From the cell containing the given text, extract its center point as [x, y] coordinate. 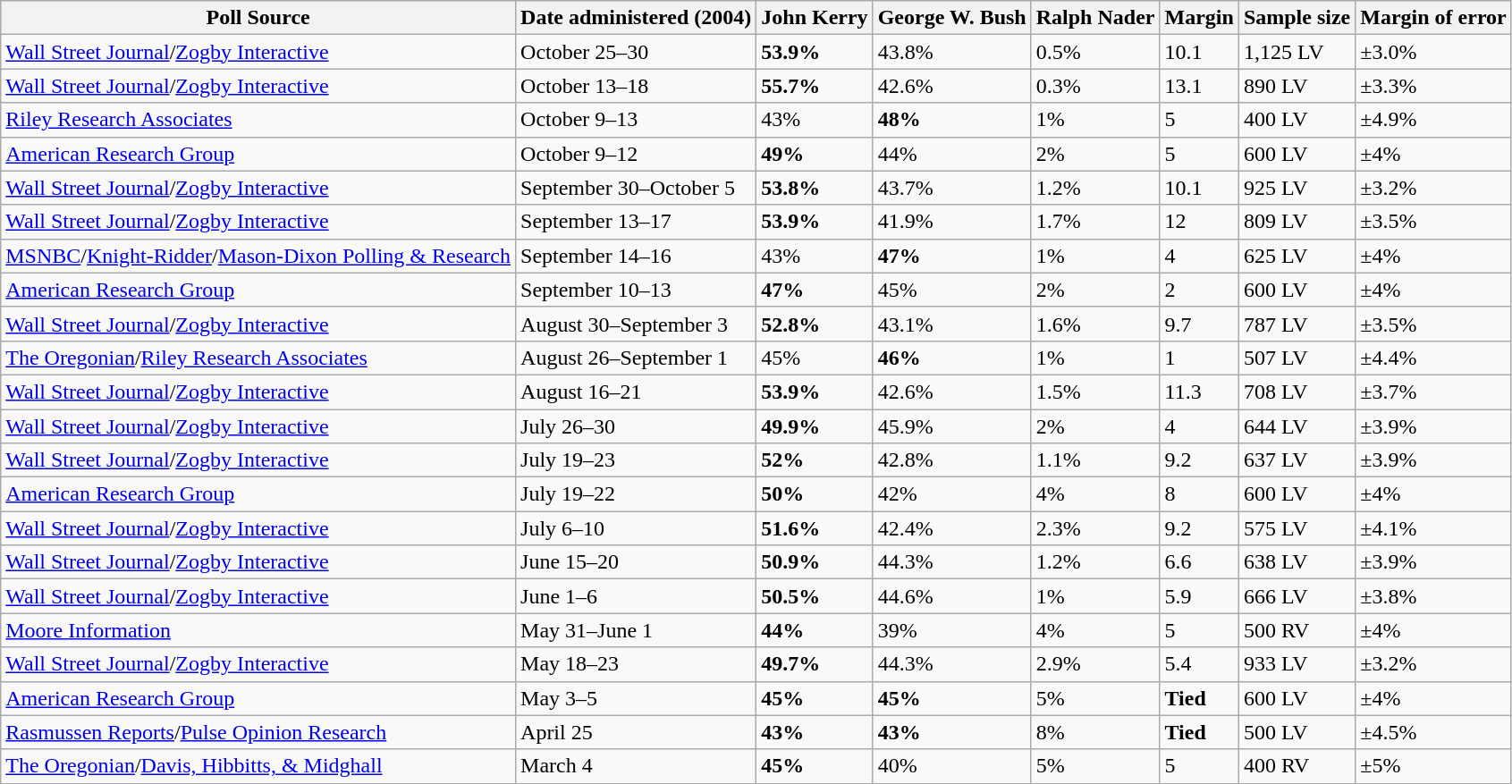
638 LV [1297, 562]
5.9 [1199, 596]
June 15–20 [637, 562]
40% [951, 766]
±4.1% [1434, 528]
Riley Research Associates [258, 120]
October 9–12 [637, 154]
July 19–23 [637, 460]
Poll Source [258, 18]
637 LV [1297, 460]
September 14–16 [637, 256]
1,125 LV [1297, 52]
±4.4% [1434, 358]
Ralph Nader [1095, 18]
June 1–6 [637, 596]
9.7 [1199, 324]
48% [951, 120]
45.9% [951, 426]
11.3 [1199, 392]
The Oregonian/Davis, Hibbitts, & Midghall [258, 766]
49% [815, 154]
787 LV [1297, 324]
666 LV [1297, 596]
12 [1199, 222]
50.5% [815, 596]
July 6–10 [637, 528]
May 31–June 1 [637, 630]
575 LV [1297, 528]
43.8% [951, 52]
±4.9% [1434, 120]
53.8% [815, 188]
2.3% [1095, 528]
500 RV [1297, 630]
0.5% [1095, 52]
George W. Bush [951, 18]
1.7% [1095, 222]
625 LV [1297, 256]
1.1% [1095, 460]
708 LV [1297, 392]
August 26–September 1 [637, 358]
8% [1095, 732]
August 30–September 3 [637, 324]
Margin of error [1434, 18]
MSNBC/Knight-Ridder/Mason-Dixon Polling & Research [258, 256]
50% [815, 494]
May 3–5 [637, 698]
2 [1199, 290]
50.9% [815, 562]
Date administered (2004) [637, 18]
400 LV [1297, 120]
2.9% [1095, 664]
May 18–23 [637, 664]
52.8% [815, 324]
46% [951, 358]
1 [1199, 358]
October 13–18 [637, 86]
44.6% [951, 596]
July 26–30 [637, 426]
±3.0% [1434, 52]
April 25 [637, 732]
The Oregonian/Riley Research Associates [258, 358]
49.9% [815, 426]
43.1% [951, 324]
39% [951, 630]
400 RV [1297, 766]
August 16–21 [637, 392]
500 LV [1297, 732]
13.1 [1199, 86]
925 LV [1297, 188]
October 9–13 [637, 120]
October 25–30 [637, 52]
±3.7% [1434, 392]
±4.5% [1434, 732]
809 LV [1297, 222]
51.6% [815, 528]
±5% [1434, 766]
42% [951, 494]
644 LV [1297, 426]
41.9% [951, 222]
0.3% [1095, 86]
8 [1199, 494]
933 LV [1297, 664]
6.6 [1199, 562]
July 19–22 [637, 494]
September 10–13 [637, 290]
March 4 [637, 766]
Sample size [1297, 18]
1.5% [1095, 392]
42.4% [951, 528]
507 LV [1297, 358]
42.8% [951, 460]
September 13–17 [637, 222]
1.6% [1095, 324]
John Kerry [815, 18]
43.7% [951, 188]
Rasmussen Reports/Pulse Opinion Research [258, 732]
52% [815, 460]
55.7% [815, 86]
5.4 [1199, 664]
±3.3% [1434, 86]
±3.8% [1434, 596]
49.7% [815, 664]
890 LV [1297, 86]
Moore Information [258, 630]
Margin [1199, 18]
September 30–October 5 [637, 188]
